Detect which cell encompasses the target text, then output its [x, y] center coordinate. 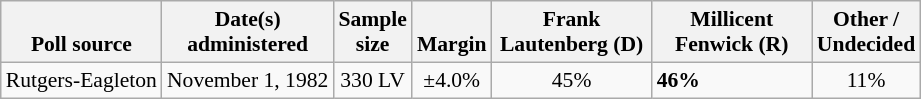
11% [866, 80]
Poll source [82, 32]
Samplesize [372, 32]
Margin [452, 32]
FrankLautenberg (D) [572, 32]
November 1, 1982 [248, 80]
45% [572, 80]
46% [732, 80]
MillicentFenwick (R) [732, 32]
Rutgers-Eagleton [82, 80]
Date(s)administered [248, 32]
330 LV [372, 80]
Other /Undecided [866, 32]
±4.0% [452, 80]
